Detect which cell encompasses the target text, then output its [X, Y] center coordinate. 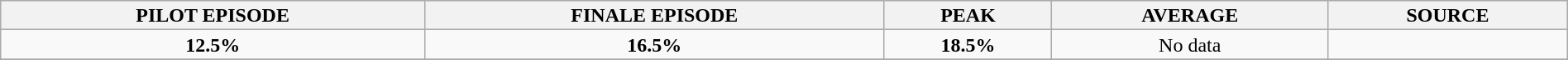
AVERAGE [1190, 15]
FINALE EPISODE [655, 15]
16.5% [655, 45]
SOURCE [1448, 15]
No data [1190, 45]
18.5% [968, 45]
PEAK [968, 15]
PILOT EPISODE [213, 15]
12.5% [213, 45]
